Locate the cell with the specified text and output its (X, Y) center coordinate. 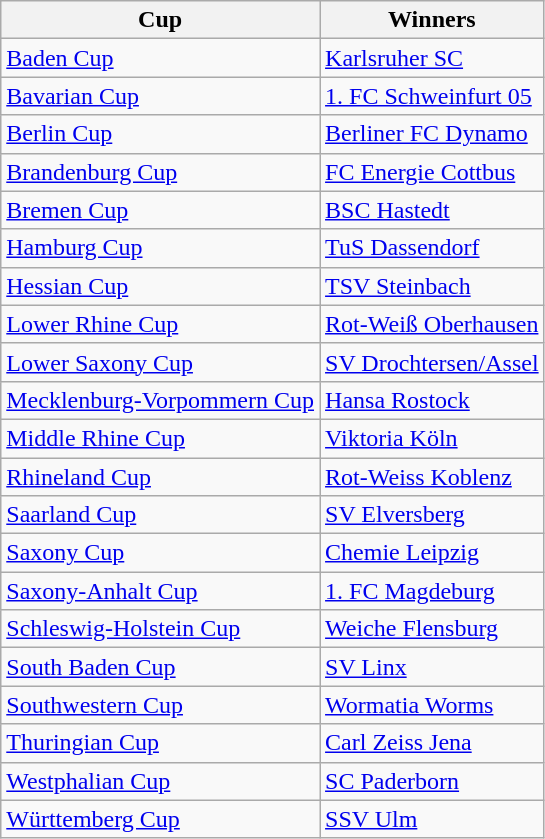
Württemberg Cup (160, 819)
Brandenburg Cup (160, 172)
Rot-Weiß Oberhausen (432, 324)
Saarland Cup (160, 515)
SV Elversberg (432, 515)
Viktoria Köln (432, 438)
SV Drochtersen/Assel (432, 362)
Westphalian Cup (160, 781)
Bavarian Cup (160, 96)
South Baden Cup (160, 667)
Saxony-Anhalt Cup (160, 591)
Hessian Cup (160, 286)
Thuringian Cup (160, 743)
1. FC Magdeburg (432, 591)
SV Linx (432, 667)
TSV Steinbach (432, 286)
Chemie Leipzig (432, 553)
Weiche Flensburg (432, 629)
Berliner FC Dynamo (432, 134)
SSV Ulm (432, 819)
Berlin Cup (160, 134)
Hamburg Cup (160, 248)
Carl Zeiss Jena (432, 743)
1. FC Schweinfurt 05 (432, 96)
Lower Rhine Cup (160, 324)
Saxony Cup (160, 553)
Bremen Cup (160, 210)
BSC Hastedt (432, 210)
Lower Saxony Cup (160, 362)
Baden Cup (160, 58)
TuS Dassendorf (432, 248)
Mecklenburg-Vorpommern Cup (160, 400)
Middle Rhine Cup (160, 438)
Winners (432, 20)
Cup (160, 20)
Rhineland Cup (160, 477)
Karlsruher SC (432, 58)
Southwestern Cup (160, 705)
Schleswig-Holstein Cup (160, 629)
FC Energie Cottbus (432, 172)
Rot-Weiss Koblenz (432, 477)
Wormatia Worms (432, 705)
SC Paderborn (432, 781)
Hansa Rostock (432, 400)
